Identify which cell holds the provided text, then report its (x, y) central coordinate. 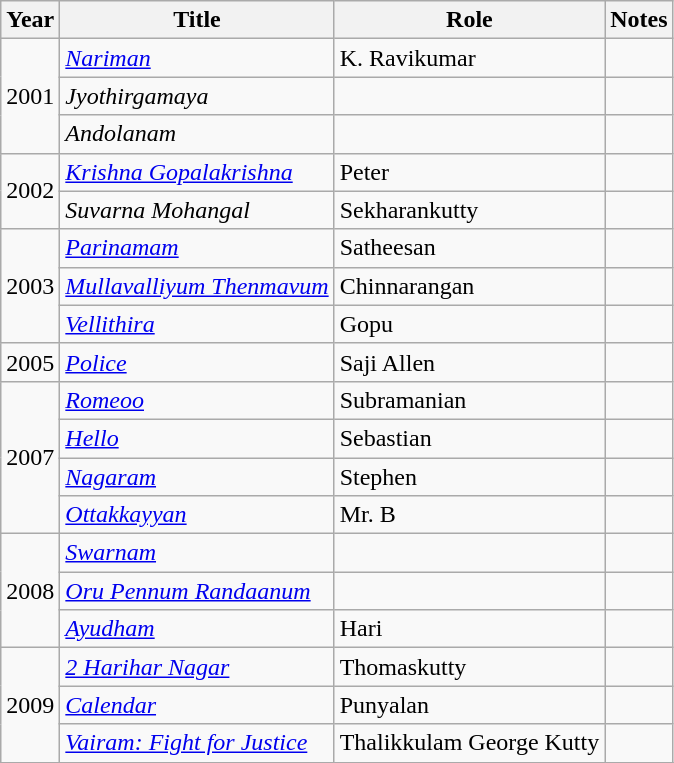
K. Ravikumar (470, 58)
Role (470, 20)
Vairam: Fight for Justice (197, 743)
Notes (639, 20)
Stephen (470, 477)
Hello (197, 438)
Nariman (197, 58)
Title (197, 20)
2007 (30, 457)
Calendar (197, 705)
Chinnarangan (470, 286)
Oru Pennum Randaanum (197, 591)
Thalikkulam George Kutty (470, 743)
Ayudham (197, 629)
Parinamam (197, 248)
Police (197, 362)
Andolanam (197, 134)
2 Harihar Nagar (197, 667)
Swarnam (197, 553)
2005 (30, 362)
Subramanian (470, 400)
2008 (30, 591)
Jyothirgamaya (197, 96)
Krishna Gopalakrishna (197, 172)
Saji Allen (470, 362)
Gopu (470, 324)
Suvarna Mohangal (197, 210)
Sekharankutty (470, 210)
Sebastian (470, 438)
Hari (470, 629)
Nagaram (197, 477)
Romeoo (197, 400)
Vellithira (197, 324)
2002 (30, 191)
2003 (30, 286)
Peter (470, 172)
Satheesan (470, 248)
Mr. B (470, 515)
2001 (30, 96)
Mullavalliyum Thenmavum (197, 286)
Punyalan (470, 705)
Thomaskutty (470, 667)
Ottakkayyan (197, 515)
2009 (30, 705)
Year (30, 20)
